Capture the cell that displays the provided text and extract its (x, y) central coordinate. 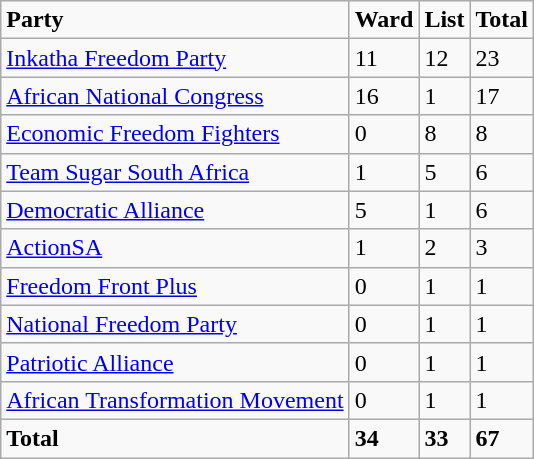
2 (444, 248)
Democratic Alliance (175, 210)
Party (175, 20)
National Freedom Party (175, 324)
34 (384, 438)
List (444, 20)
Economic Freedom Fighters (175, 134)
Team Sugar South Africa (175, 172)
3 (502, 248)
African National Congress (175, 96)
African Transformation Movement (175, 400)
67 (502, 438)
11 (384, 58)
16 (384, 96)
Patriotic Alliance (175, 362)
Inkatha Freedom Party (175, 58)
Freedom Front Plus (175, 286)
ActionSA (175, 248)
23 (502, 58)
12 (444, 58)
Ward (384, 20)
33 (444, 438)
17 (502, 96)
